From the cell containing the given text, extract its center point as [x, y] coordinate. 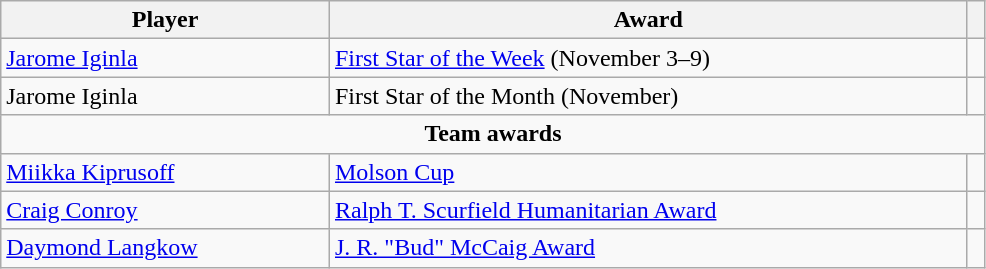
Daymond Langkow [166, 248]
Player [166, 20]
Ralph T. Scurfield Humanitarian Award [648, 210]
Molson Cup [648, 172]
Craig Conroy [166, 210]
Team awards [493, 134]
First Star of the Week (November 3–9) [648, 58]
Miikka Kiprusoff [166, 172]
J. R. "Bud" McCaig Award [648, 248]
Award [648, 20]
First Star of the Month (November) [648, 96]
